For the text-containing cell, return its midpoint in (x, y) coordinate format. 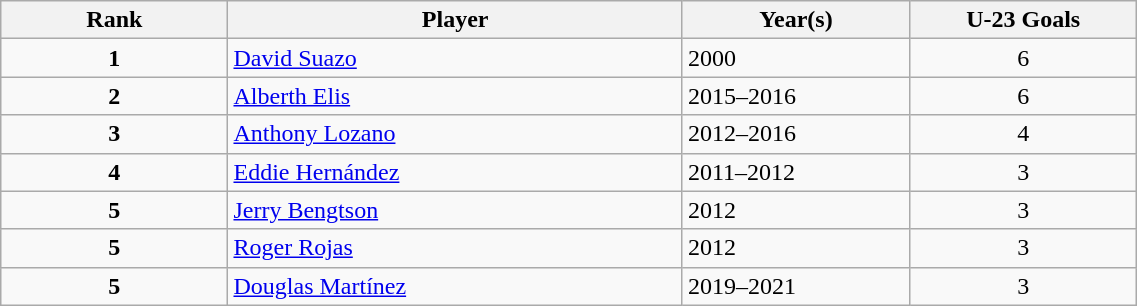
Alberth Elis (455, 96)
2015–2016 (796, 96)
Rank (114, 20)
U-23 Goals (1024, 20)
Roger Rojas (455, 248)
2019–2021 (796, 286)
2011–2012 (796, 172)
1 (114, 58)
Year(s) (796, 20)
David Suazo (455, 58)
Jerry Bengtson (455, 210)
Player (455, 20)
2 (114, 96)
Anthony Lozano (455, 134)
Eddie Hernández (455, 172)
2000 (796, 58)
2012–2016 (796, 134)
Douglas Martínez (455, 286)
